Determine the (x, y) coordinate at the center of the cell enclosing the given text.  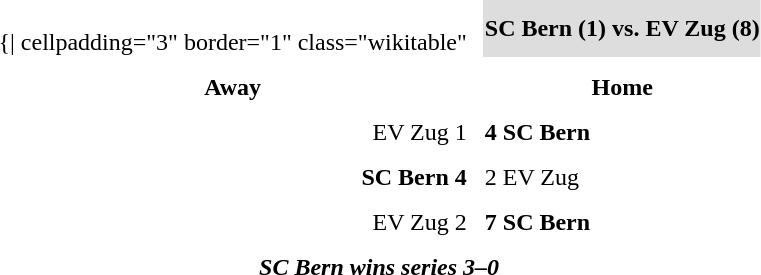
SC Bern (1) vs. EV Zug (8) (622, 28)
2 EV Zug (622, 177)
7 SC Bern (622, 222)
4 SC Bern (622, 132)
Home (622, 87)
